Return [X, Y] of the center of cell containing provided text 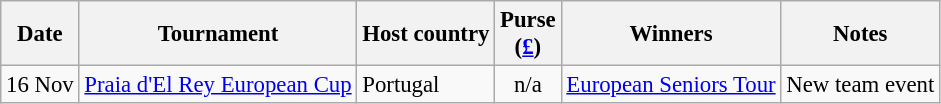
Tournament [218, 34]
Winners [671, 34]
Purse(£) [528, 34]
n/a [528, 85]
New team event [860, 85]
Praia d'El Rey European Cup [218, 85]
European Seniors Tour [671, 85]
Notes [860, 34]
Date [40, 34]
Portugal [426, 85]
16 Nov [40, 85]
Host country [426, 34]
